For the text-containing cell, return its midpoint in [x, y] coordinate format. 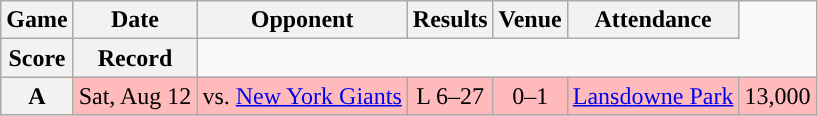
Opponent [302, 20]
Venue [530, 20]
Score [37, 58]
Attendance [653, 20]
Date [135, 20]
vs. New York Giants [302, 96]
0–1 [530, 96]
Sat, Aug 12 [135, 96]
Results [450, 20]
Game [37, 20]
A [37, 96]
Record [135, 58]
13,000 [778, 96]
Lansdowne Park [653, 96]
L 6–27 [450, 96]
